Output the (X, Y) coordinate of the center of the cell containing the given text.  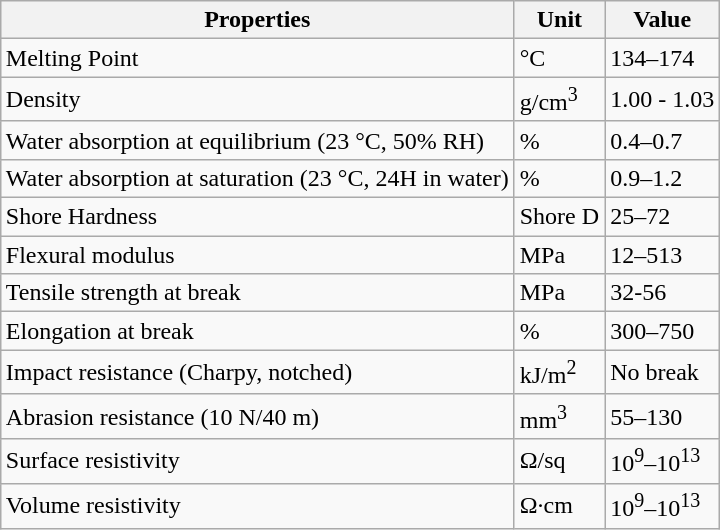
Properties (257, 20)
No break (662, 372)
Water absorption at saturation (23 °C, 24H in water) (257, 178)
Tensile strength at break (257, 293)
g/cm3 (559, 100)
°C (559, 58)
Flexural modulus (257, 255)
1.00 - 1.03 (662, 100)
25–72 (662, 217)
12–513 (662, 255)
Water absorption at equilibrium (23 °C, 50% RH) (257, 140)
0.4–0.7 (662, 140)
Abrasion resistance (10 N/40 m) (257, 416)
Impact resistance (Charpy, notched) (257, 372)
Surface resistivity (257, 462)
134–174 (662, 58)
Volume resistivity (257, 506)
55–130 (662, 416)
0.9–1.2 (662, 178)
Ω·cm (559, 506)
Elongation at break (257, 331)
Density (257, 100)
Shore Hardness (257, 217)
Ω/sq (559, 462)
Melting Point (257, 58)
32-56 (662, 293)
Shore D (559, 217)
300–750 (662, 331)
kJ/m2 (559, 372)
Unit (559, 20)
mm3 (559, 416)
Value (662, 20)
